Find where the given text appears and provide that cell's center as (X, Y) coordinate. 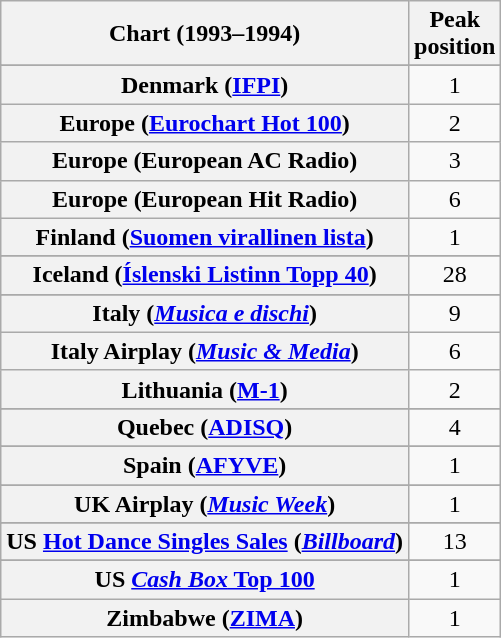
Denmark (IFPI) (205, 85)
Quebec (ADISQ) (205, 427)
Europe (European Hit Radio) (205, 199)
Italy Airplay (Music & Media) (205, 351)
Zimbabwe (ZIMA) (205, 618)
Europe (European AC Radio) (205, 161)
Finland (Suomen virallinen lista) (205, 237)
Lithuania (M-1) (205, 389)
Iceland (Íslenski Listinn Topp 40) (205, 275)
US Hot Dance Singles Sales (Billboard) (205, 542)
4 (455, 427)
Europe (Eurochart Hot 100) (205, 123)
9 (455, 313)
US Cash Box Top 100 (205, 580)
Italy (Musica e dischi) (205, 313)
UK Airplay (Music Week) (205, 503)
13 (455, 542)
Chart (1993–1994) (205, 34)
28 (455, 275)
Spain (AFYVE) (205, 465)
3 (455, 161)
Peakposition (455, 34)
